Scan for the cell matching the given text and deliver its (X, Y) coordinate at center. 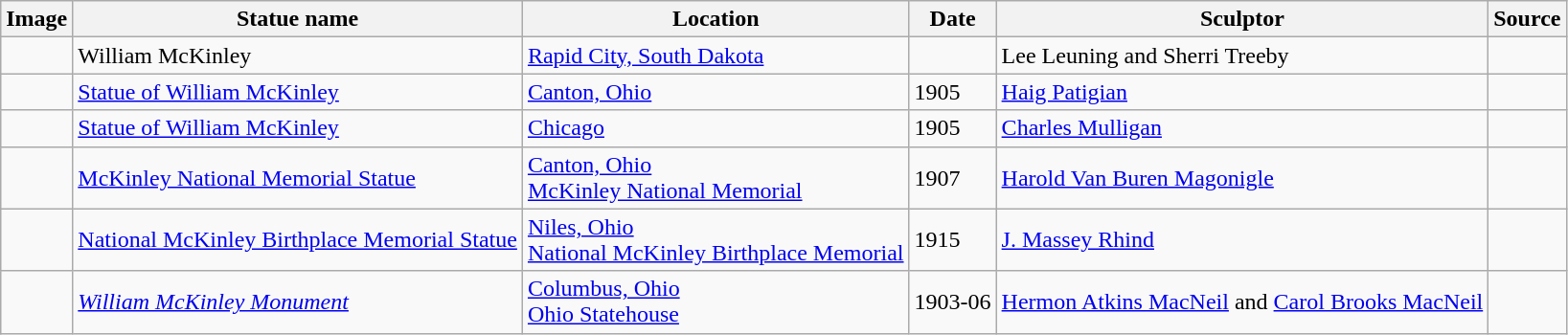
Canton, Ohio (716, 92)
1903-06 (952, 302)
Chicago (716, 128)
Lee Leuning and Sherri Treeby (1242, 56)
National McKinley Birthplace Memorial Statue (298, 239)
Date (952, 19)
Columbus, OhioOhio Statehouse (716, 302)
1907 (952, 178)
J. Massey Rhind (1242, 239)
Haig Patigian (1242, 92)
Source (1527, 19)
Location (716, 19)
Charles Mulligan (1242, 128)
Canton, OhioMcKinley National Memorial (716, 178)
Rapid City, South Dakota (716, 56)
Harold Van Buren Magonigle (1242, 178)
Niles, OhioNational McKinley Birthplace Memorial (716, 239)
Sculptor (1242, 19)
William McKinley Monument (298, 302)
Hermon Atkins MacNeil and Carol Brooks MacNeil (1242, 302)
Image (36, 19)
Statue name (298, 19)
William McKinley (298, 56)
McKinley National Memorial Statue (298, 178)
1915 (952, 239)
